Determine the [X, Y] coordinate at the center of the cell enclosing the given text.  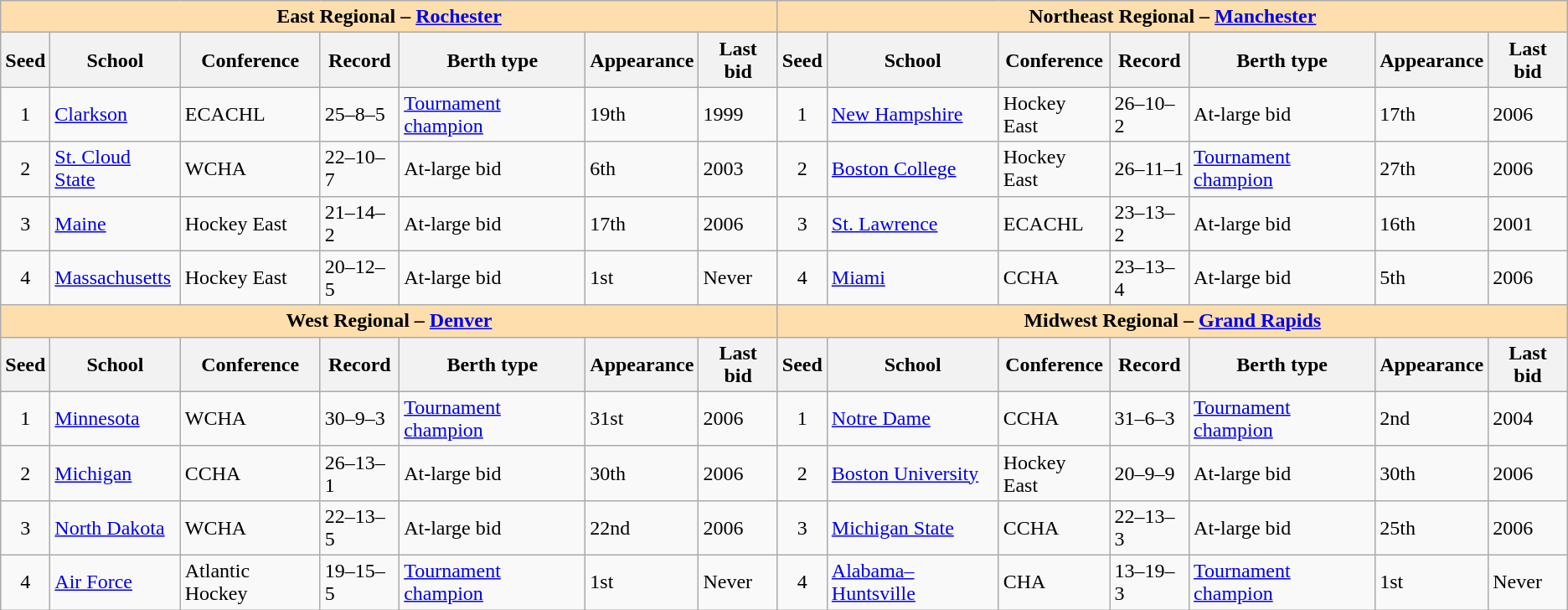
27th [1432, 169]
20–9–9 [1149, 473]
19th [642, 114]
St. Lawrence [913, 223]
1999 [738, 114]
West Regional – Denver [389, 321]
5th [1432, 278]
21–14–2 [360, 223]
13–19–3 [1149, 582]
Atlantic Hockey [250, 582]
22nd [642, 528]
Michigan State [913, 528]
Air Force [116, 582]
Miami [913, 278]
26–13–1 [360, 473]
30–9–3 [360, 419]
16th [1432, 223]
Alabama–Huntsville [913, 582]
Massachusetts [116, 278]
Notre Dame [913, 419]
6th [642, 169]
2003 [738, 169]
East Regional – Rochester [389, 17]
Northeast Regional – Manchester [1173, 17]
22–13–5 [360, 528]
22–10–7 [360, 169]
20–12–5 [360, 278]
St. Cloud State [116, 169]
25th [1432, 528]
31–6–3 [1149, 419]
North Dakota [116, 528]
Clarkson [116, 114]
23–13–4 [1149, 278]
25–8–5 [360, 114]
19–15–5 [360, 582]
Midwest Regional – Grand Rapids [1173, 321]
Minnesota [116, 419]
Boston University [913, 473]
2004 [1528, 419]
22–13–3 [1149, 528]
2nd [1432, 419]
23–13–2 [1149, 223]
New Hampshire [913, 114]
26–11–1 [1149, 169]
31st [642, 419]
Michigan [116, 473]
2001 [1528, 223]
Boston College [913, 169]
26–10–2 [1149, 114]
CHA [1054, 582]
Maine [116, 223]
